Determine the (x, y) coordinate at the center of the cell enclosing the given text.  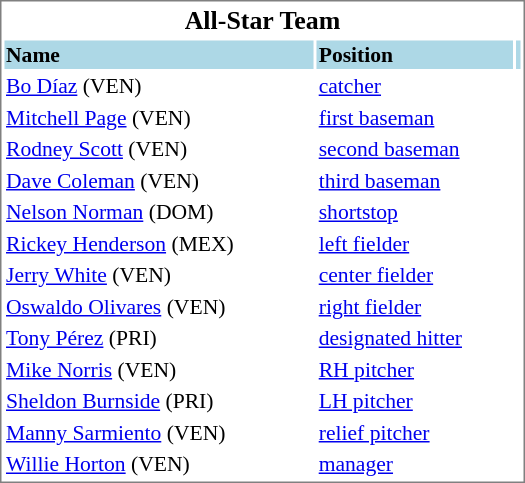
Sheldon Burnside (PRI) (159, 401)
All-Star Team (262, 20)
Position (415, 54)
Tony Pérez (PRI) (159, 338)
Dave Coleman (VEN) (159, 180)
center fielder (415, 275)
LH pitcher (415, 401)
relief pitcher (415, 432)
Mike Norris (VEN) (159, 370)
first baseman (415, 118)
shortstop (415, 212)
Bo Díaz (VEN) (159, 86)
Willie Horton (VEN) (159, 464)
Manny Sarmiento (VEN) (159, 432)
Mitchell Page (VEN) (159, 118)
designated hitter (415, 338)
Name (159, 54)
third baseman (415, 180)
Rodney Scott (VEN) (159, 149)
Rickey Henderson (MEX) (159, 244)
Nelson Norman (DOM) (159, 212)
left fielder (415, 244)
manager (415, 464)
Oswaldo Olivares (VEN) (159, 306)
right fielder (415, 306)
Jerry White (VEN) (159, 275)
RH pitcher (415, 370)
second baseman (415, 149)
catcher (415, 86)
